For the text-containing cell, return its midpoint in (x, y) coordinate format. 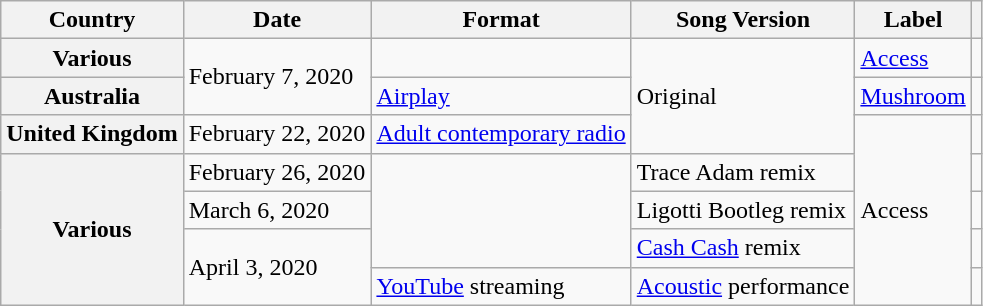
Date (277, 20)
YouTube streaming (501, 286)
February 22, 2020 (277, 134)
Australia (92, 96)
Mushroom (913, 96)
March 6, 2020 (277, 210)
Song Version (743, 20)
April 3, 2020 (277, 267)
February 26, 2020 (277, 172)
Trace Adam remix (743, 172)
Acoustic performance (743, 286)
Airplay (501, 96)
Adult contemporary radio (501, 134)
Format (501, 20)
Label (913, 20)
Country (92, 20)
United Kingdom (92, 134)
Cash Cash remix (743, 248)
Ligotti Bootleg remix (743, 210)
Original (743, 96)
February 7, 2020 (277, 77)
